From the cell containing the given text, extract its center point as [X, Y] coordinate. 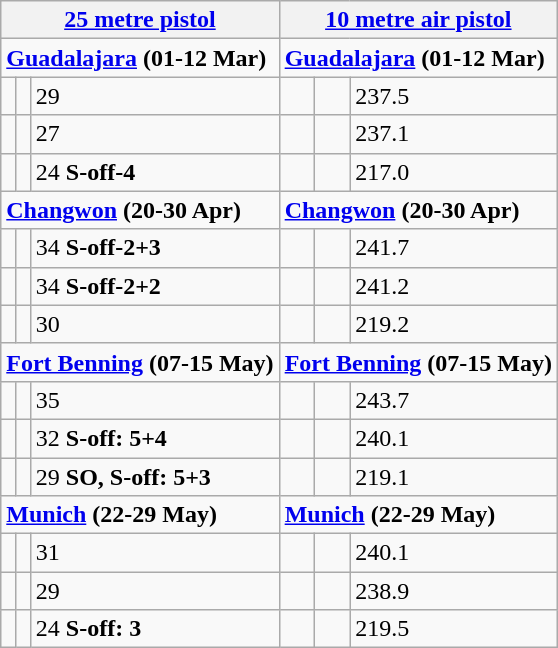
27 [154, 134]
29 SO, S-off: 5+3 [154, 477]
219.5 [454, 629]
217.0 [454, 172]
10 metre air pistol [418, 20]
24 S-off: 3 [154, 629]
25 metre pistol [140, 20]
24 S-off-4 [154, 172]
34 S-off-2+2 [154, 286]
237.1 [454, 134]
219.1 [454, 477]
35 [154, 400]
243.7 [454, 400]
219.2 [454, 324]
31 [154, 553]
241.2 [454, 286]
30 [154, 324]
238.9 [454, 591]
241.7 [454, 248]
34 S-off-2+3 [154, 248]
32 S-off: 5+4 [154, 438]
237.5 [454, 96]
